Determine the [x, y] coordinate at the center of the cell enclosing the given text.  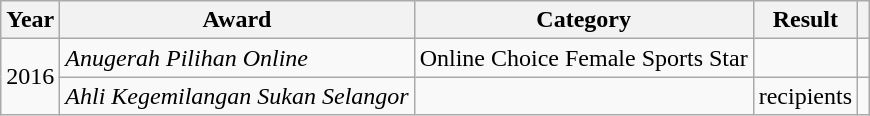
Ahli Kegemilangan Sukan Selangor [237, 96]
Online Choice Female Sports Star [584, 58]
2016 [30, 77]
recipients [805, 96]
Category [584, 20]
Result [805, 20]
Year [30, 20]
Award [237, 20]
Anugerah Pilihan Online [237, 58]
